Identify which cell holds the provided text, then report its (x, y) central coordinate. 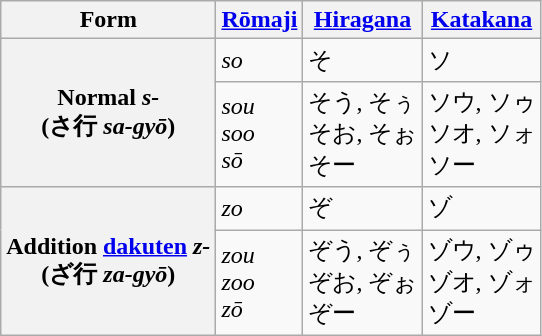
ソウ, ソゥソオ, ソォソー (482, 134)
Hiragana (362, 20)
Form (108, 20)
ぞ (362, 208)
sousoosō (260, 134)
そう, そぅそお, そぉそー (362, 134)
Addition dakuten z-(ざ行 za-gyō) (108, 261)
Rōmaji (260, 20)
so (260, 60)
ぞう, ぞぅぞお, ぞぉぞー (362, 283)
ゾウ, ゾゥゾオ, ゾォゾー (482, 283)
ソ (482, 60)
zo (260, 208)
zouzoozō (260, 283)
そ (362, 60)
Normal s-(さ行 sa-gyō) (108, 113)
ゾ (482, 208)
Katakana (482, 20)
